Identify which cell holds the provided text, then report its (X, Y) central coordinate. 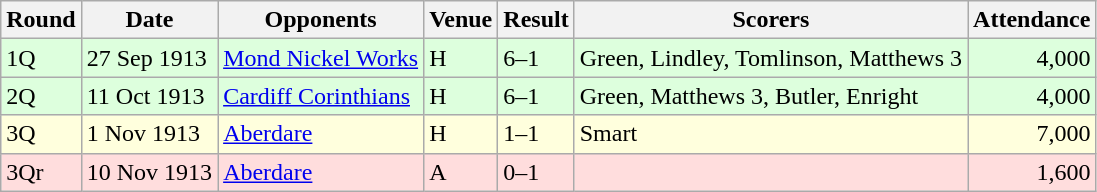
1Q (41, 58)
Green, Matthews 3, Butler, Enright (770, 96)
10 Nov 1913 (149, 172)
7,000 (1032, 134)
Mond Nickel Works (321, 58)
3Q (41, 134)
1–1 (536, 134)
1 Nov 1913 (149, 134)
27 Sep 1913 (149, 58)
Venue (461, 20)
11 Oct 1913 (149, 96)
0–1 (536, 172)
Result (536, 20)
Opponents (321, 20)
3Qr (41, 172)
A (461, 172)
2Q (41, 96)
Scorers (770, 20)
1,600 (1032, 172)
Green, Lindley, Tomlinson, Matthews 3 (770, 58)
Round (41, 20)
Smart (770, 134)
Date (149, 20)
Cardiff Corinthians (321, 96)
Attendance (1032, 20)
